Detect which cell encompasses the target text, then output its [X, Y] center coordinate. 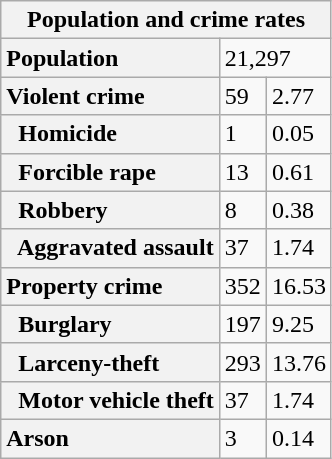
Robbery [110, 210]
Property crime [110, 286]
0.61 [298, 172]
0.38 [298, 210]
Violent crime [110, 96]
Burglary [110, 324]
293 [242, 362]
Population [110, 58]
9.25 [298, 324]
Arson [110, 438]
13 [242, 172]
352 [242, 286]
0.05 [298, 134]
Population and crime rates [166, 20]
Aggravated assault [110, 248]
21,297 [275, 58]
Homicide [110, 134]
13.76 [298, 362]
16.53 [298, 286]
0.14 [298, 438]
Larceny-theft [110, 362]
59 [242, 96]
Motor vehicle theft [110, 400]
3 [242, 438]
Forcible rape [110, 172]
8 [242, 210]
1 [242, 134]
197 [242, 324]
2.77 [298, 96]
